Detect which cell encompasses the target text, then output its [x, y] center coordinate. 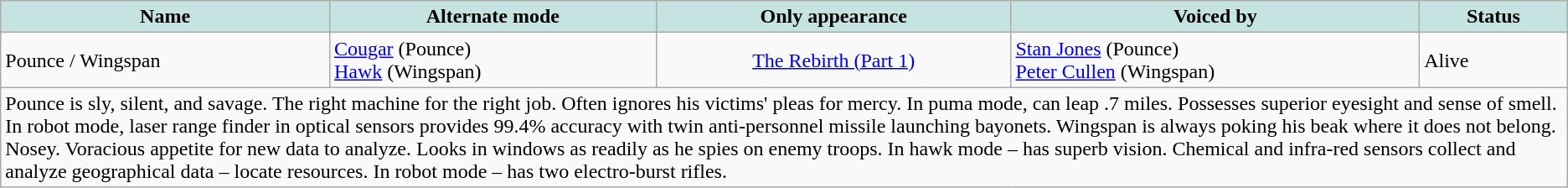
Pounce / Wingspan [166, 60]
Alternate mode [493, 17]
Stan Jones (Pounce)Peter Cullen (Wingspan) [1215, 60]
Only appearance [833, 17]
Cougar (Pounce)Hawk (Wingspan) [493, 60]
Name [166, 17]
Status [1494, 17]
The Rebirth (Part 1) [833, 60]
Voiced by [1215, 17]
Alive [1494, 60]
